Scan for the cell matching the given text and deliver its (X, Y) coordinate at center. 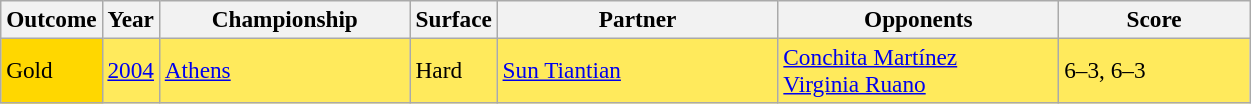
Score (1154, 19)
Gold (52, 70)
Surface (454, 19)
6–3, 6–3 (1154, 70)
Conchita Martínez Virginia Ruano (918, 70)
Opponents (918, 19)
Championship (284, 19)
Partner (638, 19)
Year (130, 19)
Athens (284, 70)
Outcome (52, 19)
Sun Tiantian (638, 70)
Hard (454, 70)
2004 (130, 70)
